Return the [x, y] coordinate for the center point of the cell that contains the specified text.  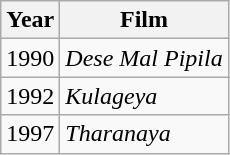
Kulageya [144, 96]
1990 [30, 58]
Year [30, 20]
1997 [30, 134]
Dese Mal Pipila [144, 58]
Film [144, 20]
1992 [30, 96]
Tharanaya [144, 134]
